Extract the (x, y) coordinate from the center of the cell holding the provided text.  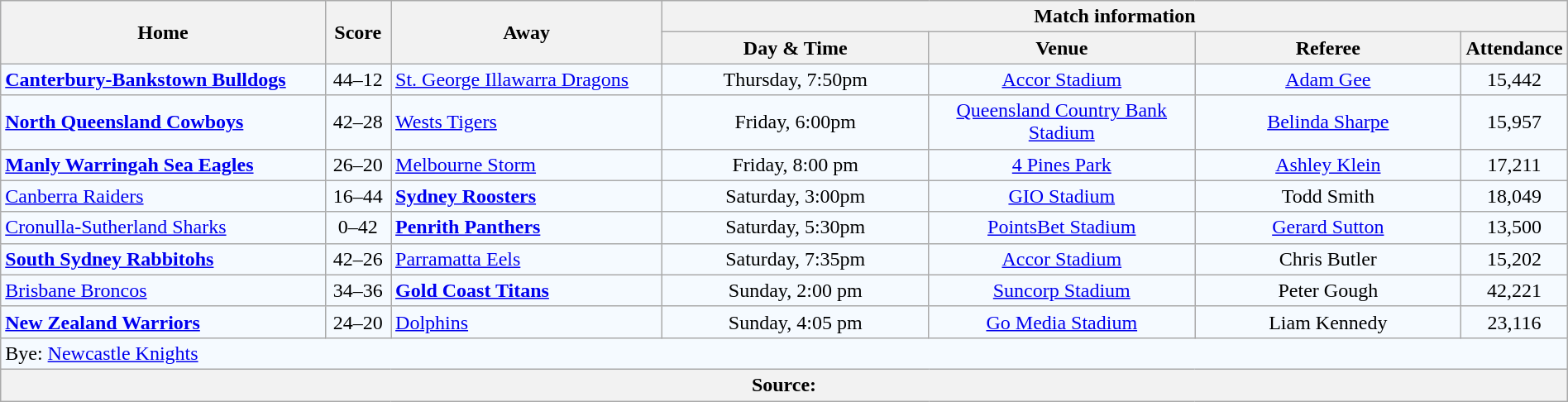
Go Media Stadium (1062, 322)
Ashley Klein (1328, 165)
Saturday, 7:35pm (796, 259)
42–26 (358, 259)
North Queensland Cowboys (163, 122)
Gold Coast Titans (527, 290)
South Sydney Rabbitohs (163, 259)
44–12 (358, 79)
Suncorp Stadium (1062, 290)
Attendance (1514, 48)
Friday, 8:00 pm (796, 165)
42,221 (1514, 290)
15,957 (1514, 122)
23,116 (1514, 322)
0–42 (358, 227)
PointsBet Stadium (1062, 227)
Friday, 6:00pm (796, 122)
St. George Illawarra Dragons (527, 79)
Penrith Panthers (527, 227)
17,211 (1514, 165)
26–20 (358, 165)
Todd Smith (1328, 196)
Brisbane Broncos (163, 290)
Manly Warringah Sea Eagles (163, 165)
Sunday, 4:05 pm (796, 322)
Peter Gough (1328, 290)
16–44 (358, 196)
24–20 (358, 322)
34–36 (358, 290)
Home (163, 32)
Cronulla-Sutherland Sharks (163, 227)
GIO Stadium (1062, 196)
Saturday, 3:00pm (796, 196)
42–28 (358, 122)
4 Pines Park (1062, 165)
Venue (1062, 48)
Thursday, 7:50pm (796, 79)
Chris Butler (1328, 259)
Gerard Sutton (1328, 227)
Liam Kennedy (1328, 322)
Referee (1328, 48)
Melbourne Storm (527, 165)
Bye: Newcastle Knights (784, 353)
15,442 (1514, 79)
Canberra Raiders (163, 196)
Canterbury-Bankstown Bulldogs (163, 79)
Away (527, 32)
Parramatta Eels (527, 259)
Source: (784, 385)
Sunday, 2:00 pm (796, 290)
Belinda Sharpe (1328, 122)
New Zealand Warriors (163, 322)
13,500 (1514, 227)
Wests Tigers (527, 122)
Match information (1115, 17)
Dolphins (527, 322)
Saturday, 5:30pm (796, 227)
Adam Gee (1328, 79)
Queensland Country Bank Stadium (1062, 122)
Sydney Roosters (527, 196)
Score (358, 32)
Day & Time (796, 48)
15,202 (1514, 259)
18,049 (1514, 196)
